Locate the cell with the specified text and output its (X, Y) center coordinate. 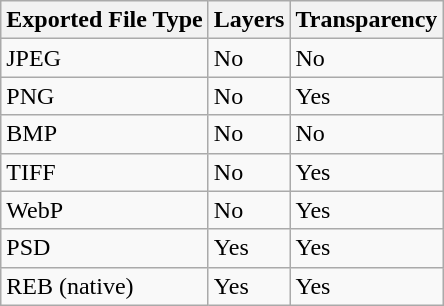
Layers (249, 20)
PSD (105, 248)
REB (native) (105, 286)
JPEG (105, 58)
BMP (105, 134)
PNG (105, 96)
WebP (105, 210)
Transparency (366, 20)
Exported File Type (105, 20)
TIFF (105, 172)
